Provide the (x, y) coordinate of the cell's center where the given text is located.  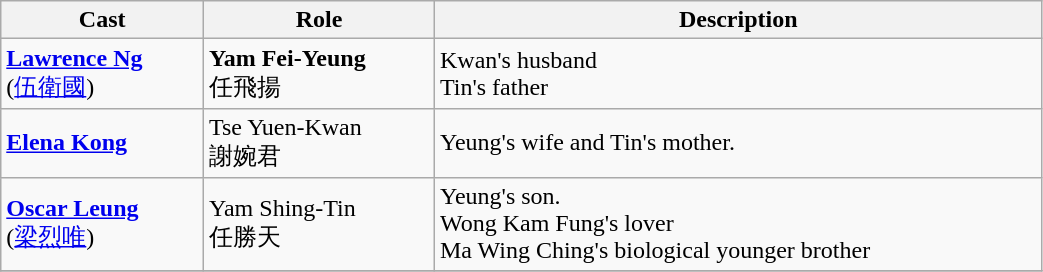
Description (738, 20)
Oscar Leung(梁烈唯) (102, 224)
Elena Kong (102, 143)
Kwan's husband Tin's father (738, 74)
Yam Fei-Yeung任飛揚 (320, 74)
Yeung's wife and Tin's mother. (738, 143)
Cast (102, 20)
Yeung's son. Wong Kam Fung's lover Ma Wing Ching's biological younger brother (738, 224)
Lawrence Ng(伍衛國) (102, 74)
Role (320, 20)
Yam Shing-Tin任勝天 (320, 224)
Tse Yuen-Kwan謝婉君 (320, 143)
